Determine the (X, Y) coordinate at the center of the cell enclosing the given text.  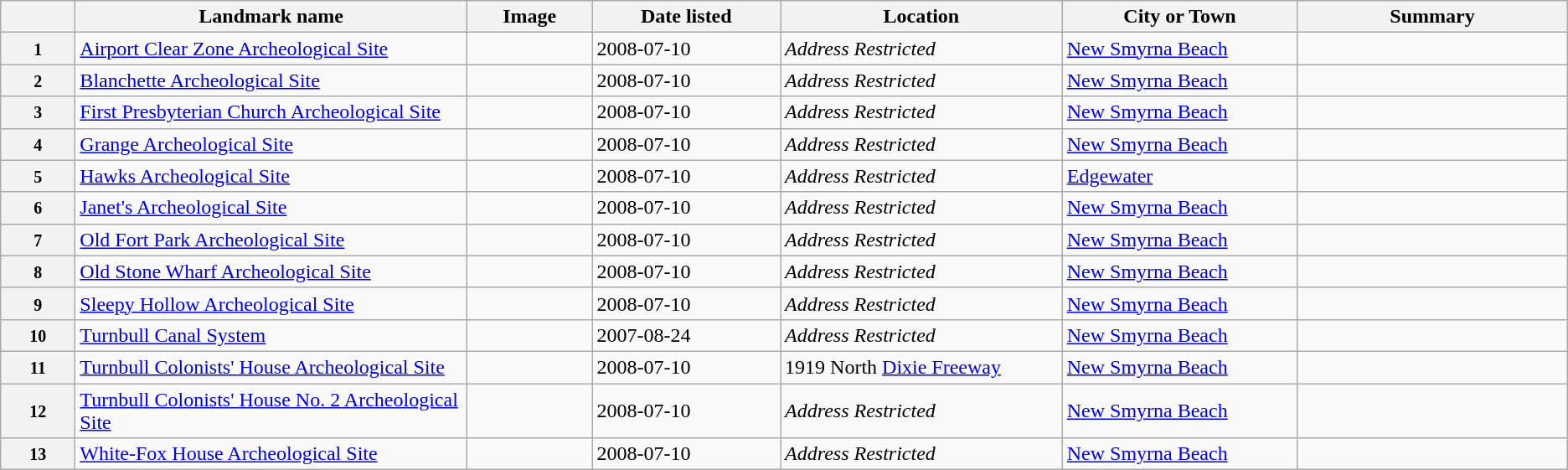
Date listed (686, 17)
3 (39, 112)
11 (39, 367)
Old Stone Wharf Archeological Site (271, 271)
Turnbull Colonists' House Archeological Site (271, 367)
Edgewater (1179, 176)
12 (39, 411)
Location (921, 17)
Janet's Archeological Site (271, 208)
13 (39, 454)
5 (39, 176)
8 (39, 271)
Airport Clear Zone Archeological Site (271, 49)
4 (39, 144)
Image (529, 17)
White-Fox House Archeological Site (271, 454)
First Presbyterian Church Archeological Site (271, 112)
7 (39, 240)
Blanchette Archeological Site (271, 80)
2007-08-24 (686, 335)
Old Fort Park Archeological Site (271, 240)
1919 North Dixie Freeway (921, 367)
Landmark name (271, 17)
Turnbull Canal System (271, 335)
10 (39, 335)
6 (39, 208)
1 (39, 49)
9 (39, 303)
Hawks Archeological Site (271, 176)
Grange Archeological Site (271, 144)
City or Town (1179, 17)
2 (39, 80)
Sleepy Hollow Archeological Site (271, 303)
Turnbull Colonists' House No. 2 Archeological Site (271, 411)
Summary (1432, 17)
